Pinpoint the cell where the given text exists, returning its [x, y] midpoint coordinate. 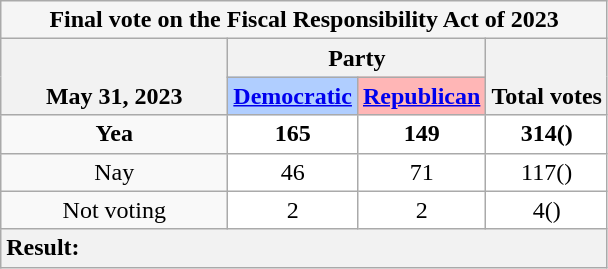
117() [547, 172]
149 [421, 134]
Yea [114, 134]
Result: [304, 248]
46 [293, 172]
165 [293, 134]
71 [421, 172]
4() [547, 210]
Total votes [547, 77]
May 31, 2023 [114, 77]
Final vote on the Fiscal Responsibility Act of 2023 [304, 20]
314() [547, 134]
Democratic [293, 96]
Nay [114, 172]
Not voting [114, 210]
Party [357, 58]
Republican [421, 96]
